Find where the given text appears and provide that cell's center as [x, y] coordinate. 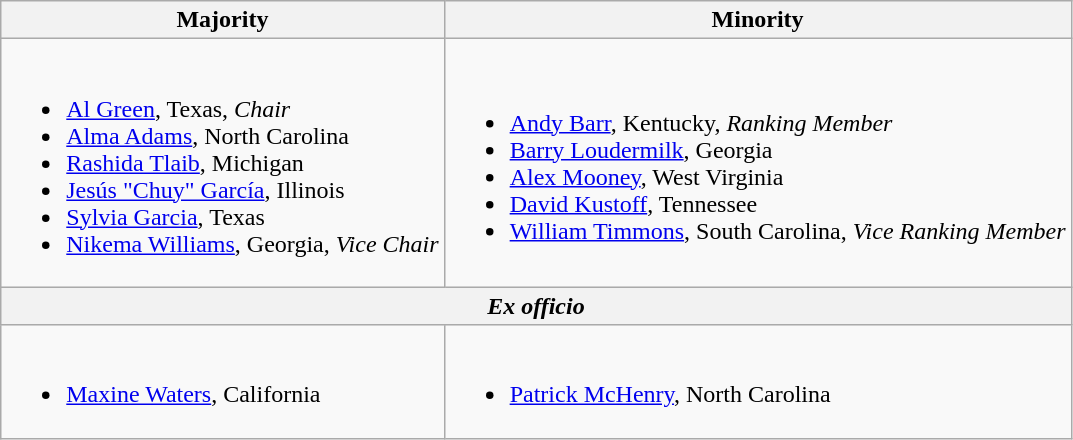
Maxine Waters, California [222, 382]
Majority [222, 20]
Ex officio [536, 306]
Patrick McHenry, North Carolina [758, 382]
Minority [758, 20]
